Locate the cell with the specified text and output its [X, Y] center coordinate. 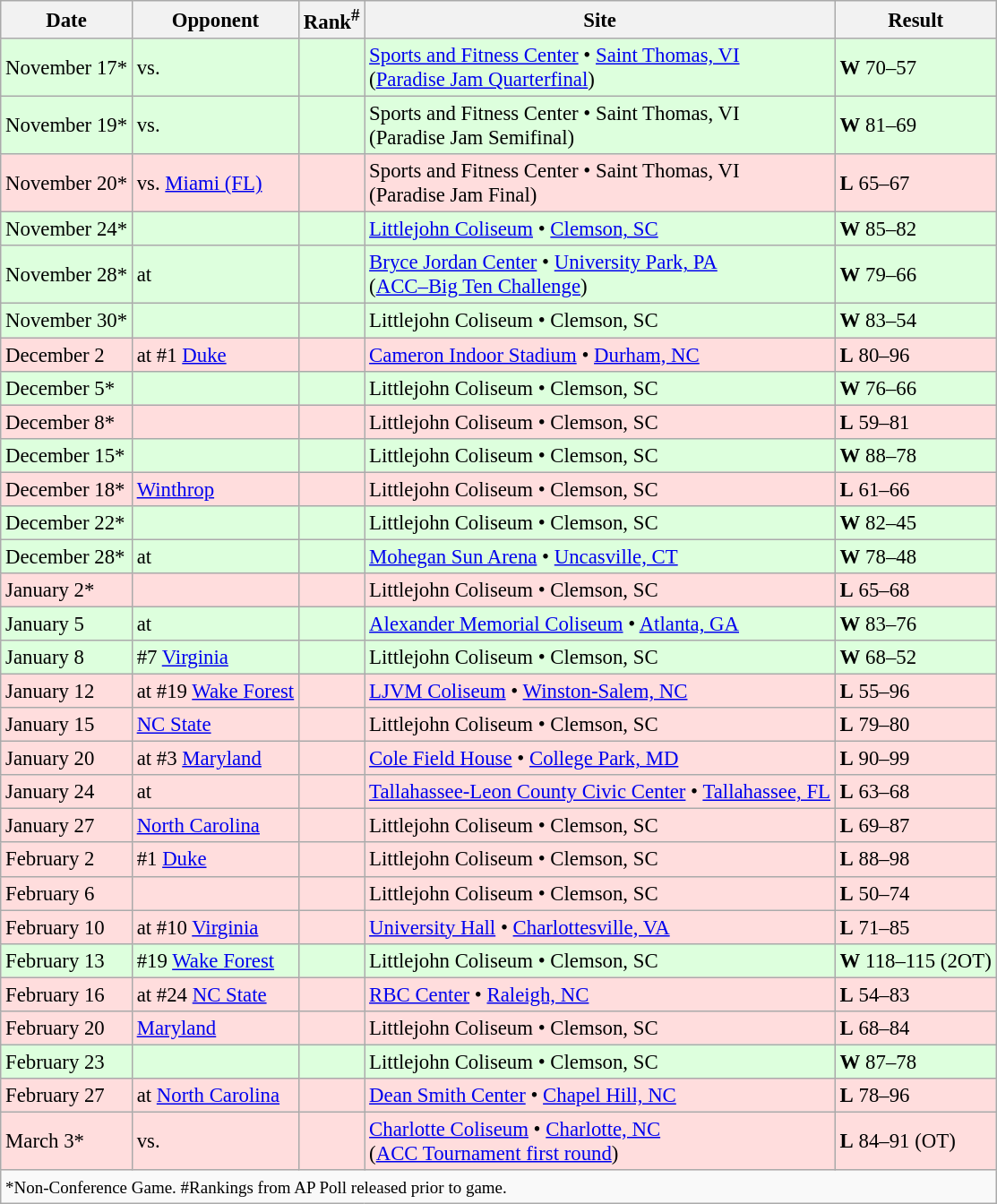
L 55–96 [915, 692]
L 68–84 [915, 1028]
W 83–76 [915, 623]
L 88–98 [915, 860]
November 28* [66, 274]
W 83–54 [915, 321]
January 8 [66, 658]
February 16 [66, 994]
L 90–99 [915, 759]
December 8* [66, 422]
W 70–57 [915, 68]
February 6 [66, 893]
L 78–96 [915, 1096]
RBC Center • Raleigh, NC [600, 994]
NC State [215, 725]
at #24 NC State [215, 994]
November 17* [66, 68]
LJVM Coliseum • Winston-Salem, NC [600, 692]
#19 Wake Forest [215, 960]
at #10 Virginia [215, 927]
*Non-Conference Game. #Rankings from AP Poll released prior to game. [498, 1187]
W 118–115 (2OT) [915, 960]
February 23 [66, 1062]
Rank# [331, 20]
Maryland [215, 1028]
L 63–68 [915, 792]
L 71–85 [915, 927]
Cameron Indoor Stadium • Durham, NC [600, 355]
W 87–78 [915, 1062]
L 50–74 [915, 893]
January 20 [66, 759]
#1 Duke [215, 860]
L 69–87 [915, 826]
January 12 [66, 692]
November 19* [66, 125]
December 5* [66, 388]
January 2* [66, 590]
W 81–69 [915, 125]
W 85–82 [915, 229]
Cole Field House • College Park, MD [600, 759]
at North Carolina [215, 1096]
Bryce Jordan Center • University Park, PA(ACC–Big Ten Challenge) [600, 274]
Sports and Fitness Center • Saint Thomas, VI(Paradise Jam Final) [600, 183]
December 15* [66, 455]
at #19 Wake Forest [215, 692]
Date [66, 20]
December 2 [66, 355]
February 20 [66, 1028]
January 5 [66, 623]
November 30* [66, 321]
February 13 [66, 960]
L 79–80 [915, 725]
February 2 [66, 860]
Opponent [215, 20]
Site [600, 20]
W 68–52 [915, 658]
January 24 [66, 792]
February 27 [66, 1096]
Mohegan Sun Arena • Uncasville, CT [600, 556]
L 59–81 [915, 422]
L 54–83 [915, 994]
November 24* [66, 229]
North Carolina [215, 826]
Charlotte Coliseum • Charlotte, NC(ACC Tournament first round) [600, 1141]
Sports and Fitness Center • Saint Thomas, VI(Paradise Jam Semifinal) [600, 125]
W 79–66 [915, 274]
March 3* [66, 1141]
vs. Miami (FL) [215, 183]
L 65–68 [915, 590]
W 82–45 [915, 523]
Tallahassee-Leon County Civic Center • Tallahassee, FL [600, 792]
L 80–96 [915, 355]
Dean Smith Center • Chapel Hill, NC [600, 1096]
Sports and Fitness Center • Saint Thomas, VI(Paradise Jam Quarterfinal) [600, 68]
L 65–67 [915, 183]
at #1 Duke [215, 355]
#7 Virginia [215, 658]
University Hall • Charlottesville, VA [600, 927]
W 76–66 [915, 388]
at #3 Maryland [215, 759]
January 27 [66, 826]
December 22* [66, 523]
L 84–91 (OT) [915, 1141]
November 20* [66, 183]
W 88–78 [915, 455]
Result [915, 20]
Winthrop [215, 489]
Alexander Memorial Coliseum • Atlanta, GA [600, 623]
December 18* [66, 489]
W 78–48 [915, 556]
January 15 [66, 725]
February 10 [66, 927]
L 61–66 [915, 489]
December 28* [66, 556]
